Return the [x, y] coordinate for the center point of the cell that contains the specified text.  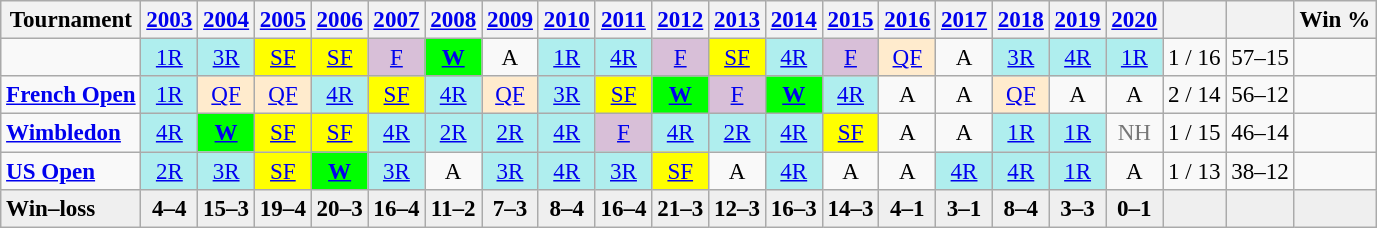
11–2 [454, 209]
14–3 [850, 209]
2013 [738, 20]
38–12 [1260, 171]
15–3 [226, 209]
57–15 [1260, 58]
NH [1134, 133]
21–3 [680, 209]
2011 [624, 20]
US Open [71, 171]
2005 [282, 20]
2008 [454, 20]
19–4 [282, 209]
46–14 [1260, 133]
2020 [1134, 20]
2009 [510, 20]
1 / 13 [1194, 171]
2006 [340, 20]
0–1 [1134, 209]
2012 [680, 20]
Wimbledon [71, 133]
3–3 [1078, 209]
Win % [1334, 20]
2 / 14 [1194, 95]
2018 [1020, 20]
3–1 [964, 209]
Tournament [71, 20]
2014 [794, 20]
Win–loss [71, 209]
12–3 [738, 209]
4–4 [170, 209]
2017 [964, 20]
French Open [71, 95]
2015 [850, 20]
4–1 [908, 209]
1 / 16 [1194, 58]
2010 [566, 20]
2003 [170, 20]
20–3 [340, 209]
1 / 15 [1194, 133]
2016 [908, 20]
2007 [396, 20]
56–12 [1260, 95]
7–3 [510, 209]
2004 [226, 20]
2019 [1078, 20]
16–3 [794, 209]
